Extract the [X, Y] coordinate from the center of the cell holding the provided text.  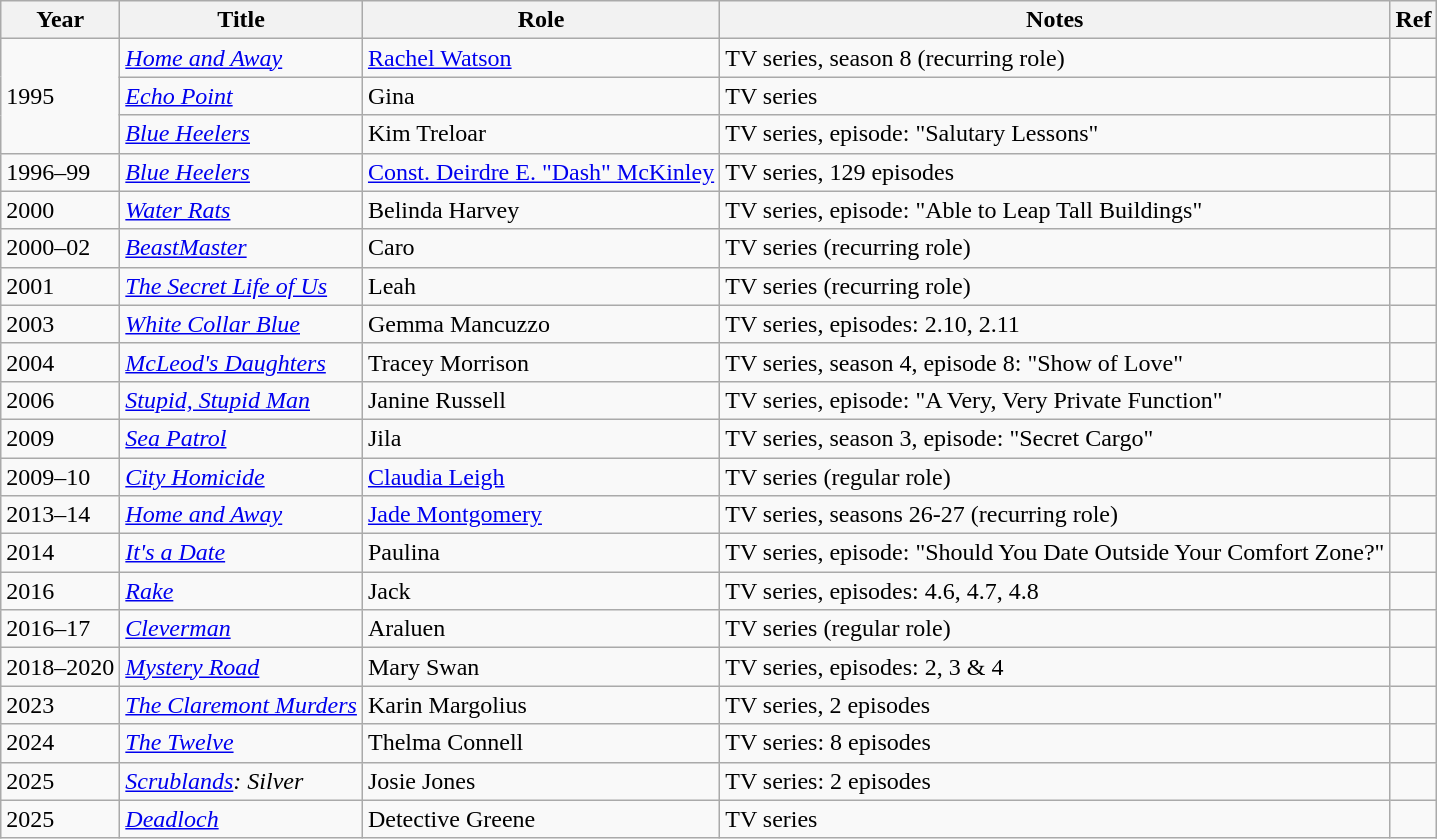
It's a Date [242, 553]
2016–17 [60, 629]
2009 [60, 438]
BeastMaster [242, 248]
TV series, season 4, episode 8: "Show of Love" [1055, 362]
The Secret Life of Us [242, 286]
Gina [540, 96]
2006 [60, 400]
TV series, episode: "Should You Date Outside Your Comfort Zone?" [1055, 553]
Echo Point [242, 96]
Belinda Harvey [540, 210]
Title [242, 20]
TV series, seasons 26-27 (recurring role) [1055, 515]
Kim Treloar [540, 134]
Araluen [540, 629]
Ref [1414, 20]
TV series: 8 episodes [1055, 743]
Jila [540, 438]
Gemma Mancuzzo [540, 324]
Scrublands: Silver [242, 781]
The Claremont Murders [242, 705]
TV series, episode: "Able to Leap Tall Buildings" [1055, 210]
2014 [60, 553]
Mystery Road [242, 667]
Notes [1055, 20]
TV series, episodes: 4.6, 4.7, 4.8 [1055, 591]
City Homicide [242, 477]
TV series, 129 episodes [1055, 172]
Janine Russell [540, 400]
The Twelve [242, 743]
Paulina [540, 553]
Rachel Watson [540, 58]
Jack [540, 591]
White Collar Blue [242, 324]
Cleverman [242, 629]
TV series: 2 episodes [1055, 781]
2004 [60, 362]
Mary Swan [540, 667]
Caro [540, 248]
TV series, season 8 (recurring role) [1055, 58]
TV series, episodes: 2.10, 2.11 [1055, 324]
TV series, season 3, episode: "Secret Cargo" [1055, 438]
2018–2020 [60, 667]
1996–99 [60, 172]
2000–02 [60, 248]
McLeod's Daughters [242, 362]
Jade Montgomery [540, 515]
2001 [60, 286]
2009–10 [60, 477]
Thelma Connell [540, 743]
Claudia Leigh [540, 477]
2016 [60, 591]
TV series, 2 episodes [1055, 705]
Detective Greene [540, 819]
Year [60, 20]
Josie Jones [540, 781]
Tracey Morrison [540, 362]
2023 [60, 705]
Sea Patrol [242, 438]
Const. Deirdre E. "Dash" McKinley [540, 172]
2000 [60, 210]
1995 [60, 96]
2013–14 [60, 515]
2024 [60, 743]
TV series, episode: "Salutary Lessons" [1055, 134]
Rake [242, 591]
Role [540, 20]
Stupid, Stupid Man [242, 400]
Leah [540, 286]
TV series, episodes: 2, 3 & 4 [1055, 667]
TV series, episode: "A Very, Very Private Function" [1055, 400]
Deadloch [242, 819]
Water Rats [242, 210]
2003 [60, 324]
Karin Margolius [540, 705]
